Return the [X, Y] coordinate for the center point of the cell that contains the specified text.  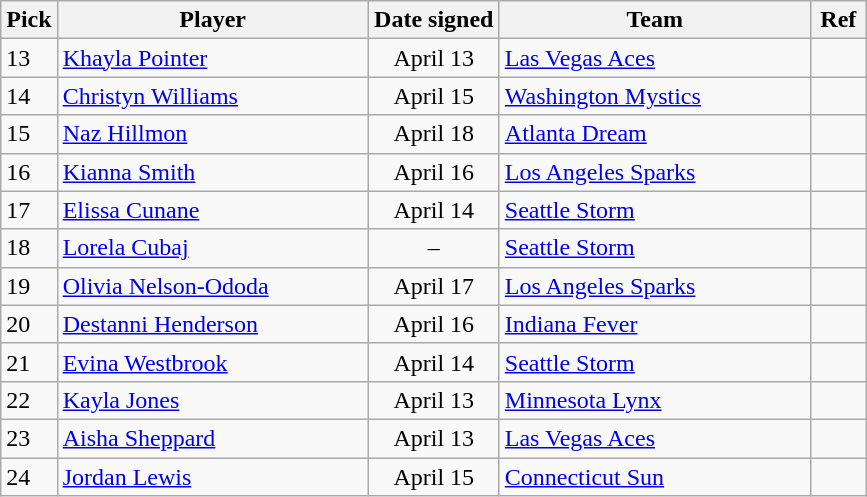
Lorela Cubaj [212, 248]
21 [29, 362]
Ref [838, 20]
Olivia Nelson-Ododa [212, 286]
16 [29, 172]
15 [29, 134]
Destanni Henderson [212, 324]
– [434, 248]
April 18 [434, 134]
24 [29, 477]
Kianna Smith [212, 172]
Pick [29, 20]
19 [29, 286]
Indiana Fever [654, 324]
17 [29, 210]
Date signed [434, 20]
22 [29, 400]
Khayla Pointer [212, 58]
13 [29, 58]
Washington Mystics [654, 96]
April 17 [434, 286]
Player [212, 20]
Naz Hillmon [212, 134]
Connecticut Sun [654, 477]
Aisha Sheppard [212, 438]
Evina Westbrook [212, 362]
Kayla Jones [212, 400]
Elissa Cunane [212, 210]
Minnesota Lynx [654, 400]
20 [29, 324]
18 [29, 248]
Jordan Lewis [212, 477]
Team [654, 20]
Christyn Williams [212, 96]
14 [29, 96]
Atlanta Dream [654, 134]
23 [29, 438]
